Identify which cell holds the provided text, then report its [X, Y] central coordinate. 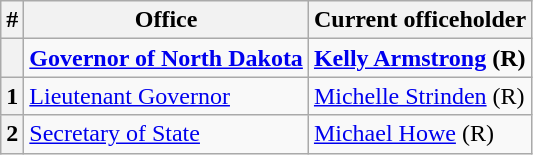
Current officeholder [420, 20]
Office [166, 20]
Lieutenant Governor [166, 96]
2 [12, 134]
# [12, 20]
Governor of North Dakota [166, 58]
1 [12, 96]
Secretary of State [166, 134]
Michelle Strinden (R) [420, 96]
Michael Howe (R) [420, 134]
Kelly Armstrong (R) [420, 58]
